From the cell containing the given text, extract its center point as [X, Y] coordinate. 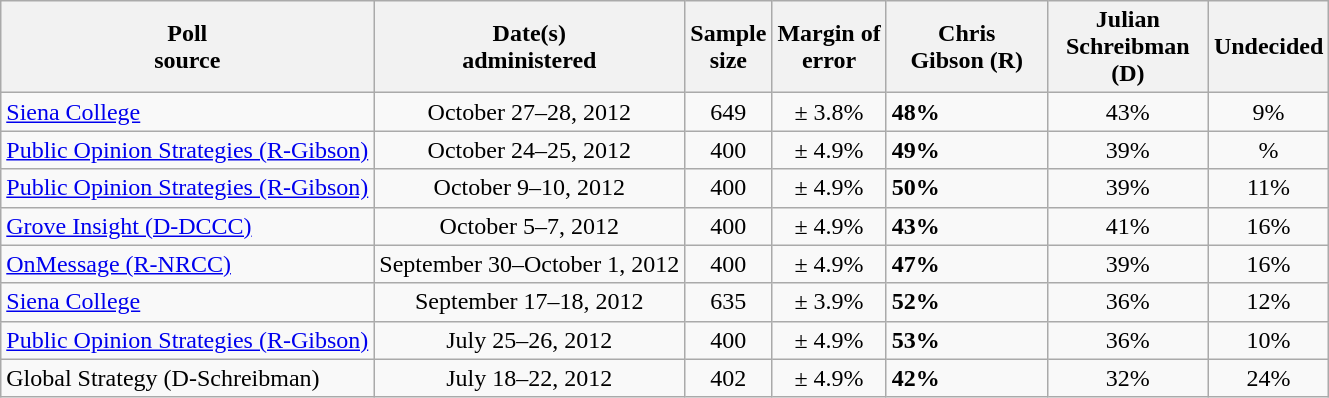
September 17–18, 2012 [530, 302]
Grove Insight (D-DCCC) [188, 226]
Samplesize [728, 47]
± 3.8% [829, 112]
ChrisGibson (R) [966, 47]
402 [728, 378]
± 3.9% [829, 302]
53% [966, 340]
10% [1268, 340]
52% [966, 302]
July 18–22, 2012 [530, 378]
JulianSchreibman (D) [1128, 47]
50% [966, 188]
Pollsource [188, 47]
% [1268, 150]
24% [1268, 378]
October 24–25, 2012 [530, 150]
Global Strategy (D-Schreibman) [188, 378]
635 [728, 302]
32% [1128, 378]
OnMessage (R-NRCC) [188, 264]
41% [1128, 226]
42% [966, 378]
October 5–7, 2012 [530, 226]
July 25–26, 2012 [530, 340]
47% [966, 264]
12% [1268, 302]
48% [966, 112]
Date(s)administered [530, 47]
October 9–10, 2012 [530, 188]
9% [1268, 112]
49% [966, 150]
11% [1268, 188]
September 30–October 1, 2012 [530, 264]
October 27–28, 2012 [530, 112]
Margin oferror [829, 47]
Undecided [1268, 47]
649 [728, 112]
